Determine the (x, y) coordinate at the center of the cell enclosing the given text.  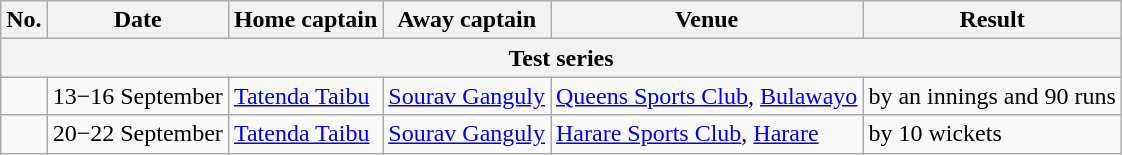
by an innings and 90 runs (992, 96)
Away captain (467, 20)
Harare Sports Club, Harare (706, 134)
by 10 wickets (992, 134)
Result (992, 20)
Queens Sports Club, Bulawayo (706, 96)
Date (138, 20)
Home captain (305, 20)
Test series (561, 58)
20−22 September (138, 134)
13−16 September (138, 96)
Venue (706, 20)
No. (24, 20)
